Search for the cell housing the specified text and yield its [x, y] center coordinate. 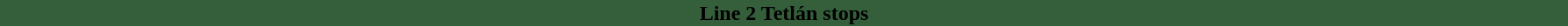
Line 2 Tetlán stops [784, 13]
